Pinpoint the cell where the given text exists, returning its (x, y) midpoint coordinate. 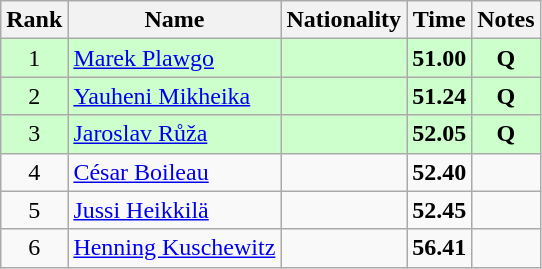
3 (34, 134)
César Boileau (174, 172)
1 (34, 58)
6 (34, 248)
2 (34, 96)
Notes (506, 20)
52.40 (440, 172)
Henning Kuschewitz (174, 248)
Jaroslav Růža (174, 134)
Rank (34, 20)
56.41 (440, 248)
5 (34, 210)
Jussi Heikkilä (174, 210)
4 (34, 172)
Yauheni Mikheika (174, 96)
Time (440, 20)
51.24 (440, 96)
51.00 (440, 58)
Name (174, 20)
52.45 (440, 210)
Marek Plawgo (174, 58)
52.05 (440, 134)
Nationality (344, 20)
